From the cell containing the given text, extract its center point as (x, y) coordinate. 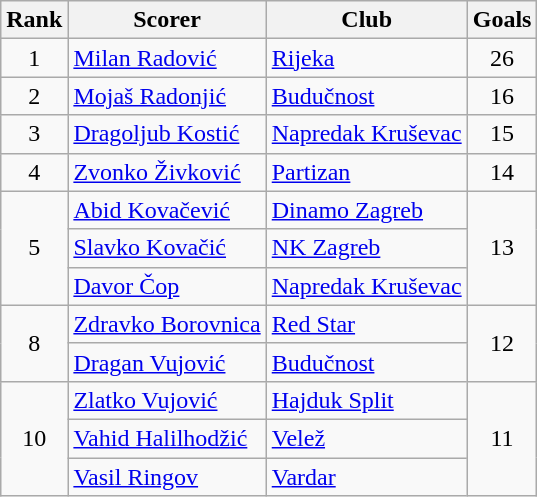
2 (34, 96)
Vasil Ringov (167, 477)
11 (502, 438)
Mojaš Radonjić (167, 96)
Milan Radović (167, 58)
5 (34, 248)
Zdravko Borovnica (167, 324)
12 (502, 343)
Hajduk Split (366, 400)
1 (34, 58)
Zvonko Živković (167, 172)
Goals (502, 20)
Club (366, 20)
8 (34, 343)
4 (34, 172)
Rank (34, 20)
26 (502, 58)
15 (502, 134)
16 (502, 96)
Dinamo Zagreb (366, 210)
Vardar (366, 477)
3 (34, 134)
Rijeka (366, 58)
Dragoljub Kostić (167, 134)
13 (502, 248)
Red Star (366, 324)
Velež (366, 438)
Zlatko Vujović (167, 400)
Dragan Vujović (167, 362)
Slavko Kovačić (167, 248)
Scorer (167, 20)
Davor Čop (167, 286)
14 (502, 172)
Partizan (366, 172)
NK Zagreb (366, 248)
Vahid Halilhodžić (167, 438)
10 (34, 438)
Abid Kovačević (167, 210)
